Return (x, y) of the center of cell containing provided text 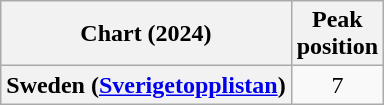
7 (337, 85)
Peakposition (337, 34)
Sweden (Sverigetopplistan) (146, 85)
Chart (2024) (146, 34)
